Detect which cell encompasses the target text, then output its (x, y) center coordinate. 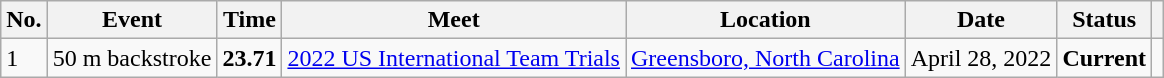
Time (250, 20)
Greensboro, North Carolina (766, 58)
1 (24, 58)
April 28, 2022 (981, 58)
Meet (454, 20)
50 m backstroke (132, 58)
2022 US International Team Trials (454, 58)
Date (981, 20)
Current (1104, 58)
No. (24, 20)
Location (766, 20)
Status (1104, 20)
23.71 (250, 58)
Event (132, 20)
